Provide the [x, y] coordinate of the cell's center where the given text is located.  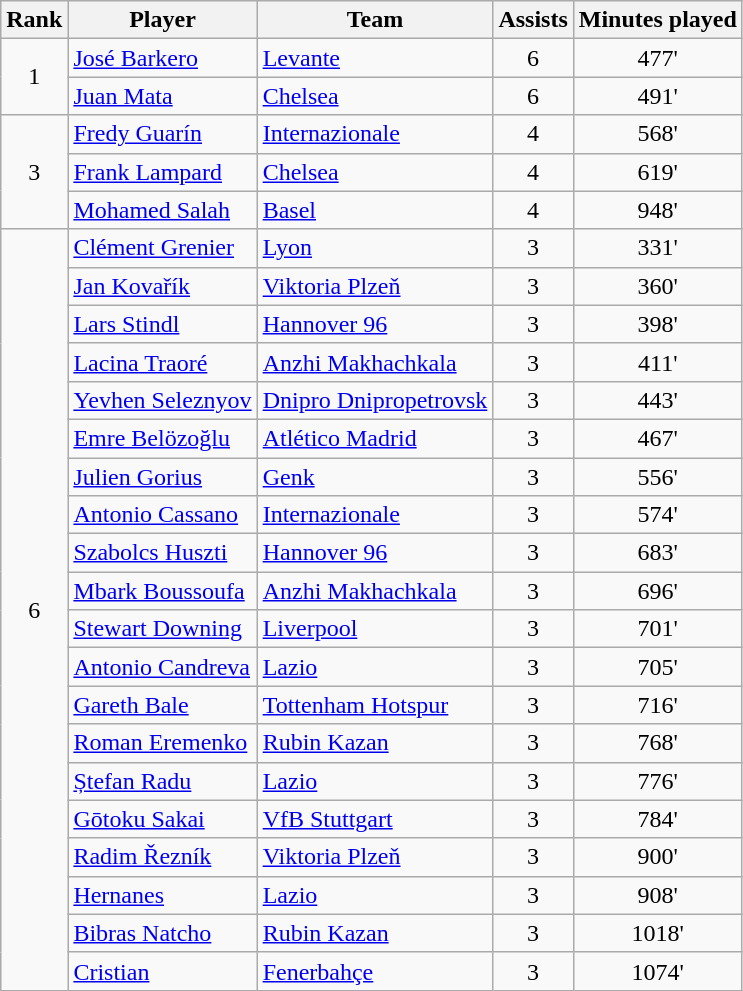
Levante [375, 58]
Tottenham Hotspur [375, 705]
Julien Gorius [162, 477]
467' [658, 438]
Fredy Guarín [162, 134]
Lyon [375, 248]
Lars Stindl [162, 324]
784' [658, 819]
Ștefan Radu [162, 781]
908' [658, 895]
1018' [658, 933]
491' [658, 96]
Antonio Cassano [162, 515]
Assists [533, 20]
Szabolcs Huszti [162, 553]
Clément Grenier [162, 248]
Hernanes [162, 895]
331' [658, 248]
Mbark Boussoufa [162, 591]
Jan Kovařík [162, 286]
Frank Lampard [162, 172]
776' [658, 781]
Emre Belözoğlu [162, 438]
Dnipro Dnipropetrovsk [375, 400]
José Barkero [162, 58]
768' [658, 743]
Bibras Natcho [162, 933]
Roman Eremenko [162, 743]
Mohamed Salah [162, 210]
360' [658, 286]
574' [658, 515]
683' [658, 553]
Team [375, 20]
Cristian [162, 971]
VfB Stuttgart [375, 819]
Stewart Downing [162, 629]
Juan Mata [162, 96]
411' [658, 362]
Radim Řezník [162, 857]
Gareth Bale [162, 705]
Lacina Traoré [162, 362]
619' [658, 172]
701' [658, 629]
477' [658, 58]
Yevhen Seleznyov [162, 400]
Fenerbahçe [375, 971]
1 [34, 77]
Basel [375, 210]
Liverpool [375, 629]
Atlético Madrid [375, 438]
Genk [375, 477]
Antonio Candreva [162, 667]
Gōtoku Sakai [162, 819]
705' [658, 667]
398' [658, 324]
443' [658, 400]
696' [658, 591]
Rank [34, 20]
Player [162, 20]
900' [658, 857]
716' [658, 705]
Minutes played [658, 20]
556' [658, 477]
948' [658, 210]
568' [658, 134]
1074' [658, 971]
